From the cell containing the given text, extract its center point as (x, y) coordinate. 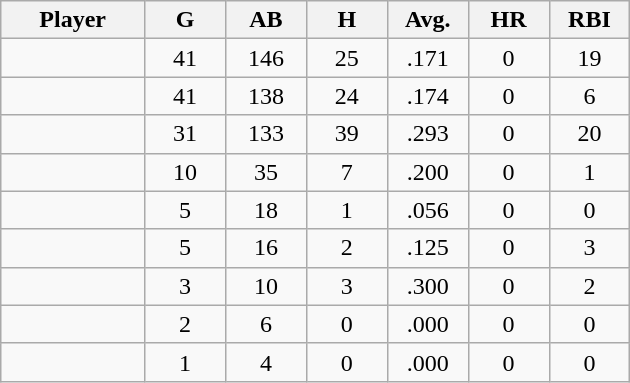
31 (186, 134)
.293 (428, 134)
25 (346, 58)
39 (346, 134)
19 (590, 58)
.171 (428, 58)
.200 (428, 172)
Player (73, 20)
18 (266, 210)
146 (266, 58)
20 (590, 134)
G (186, 20)
.300 (428, 286)
24 (346, 96)
16 (266, 248)
.125 (428, 248)
Avg. (428, 20)
.174 (428, 96)
7 (346, 172)
4 (266, 362)
138 (266, 96)
35 (266, 172)
H (346, 20)
AB (266, 20)
.056 (428, 210)
RBI (590, 20)
HR (508, 20)
133 (266, 134)
